For the text-containing cell, return its midpoint in [X, Y] coordinate format. 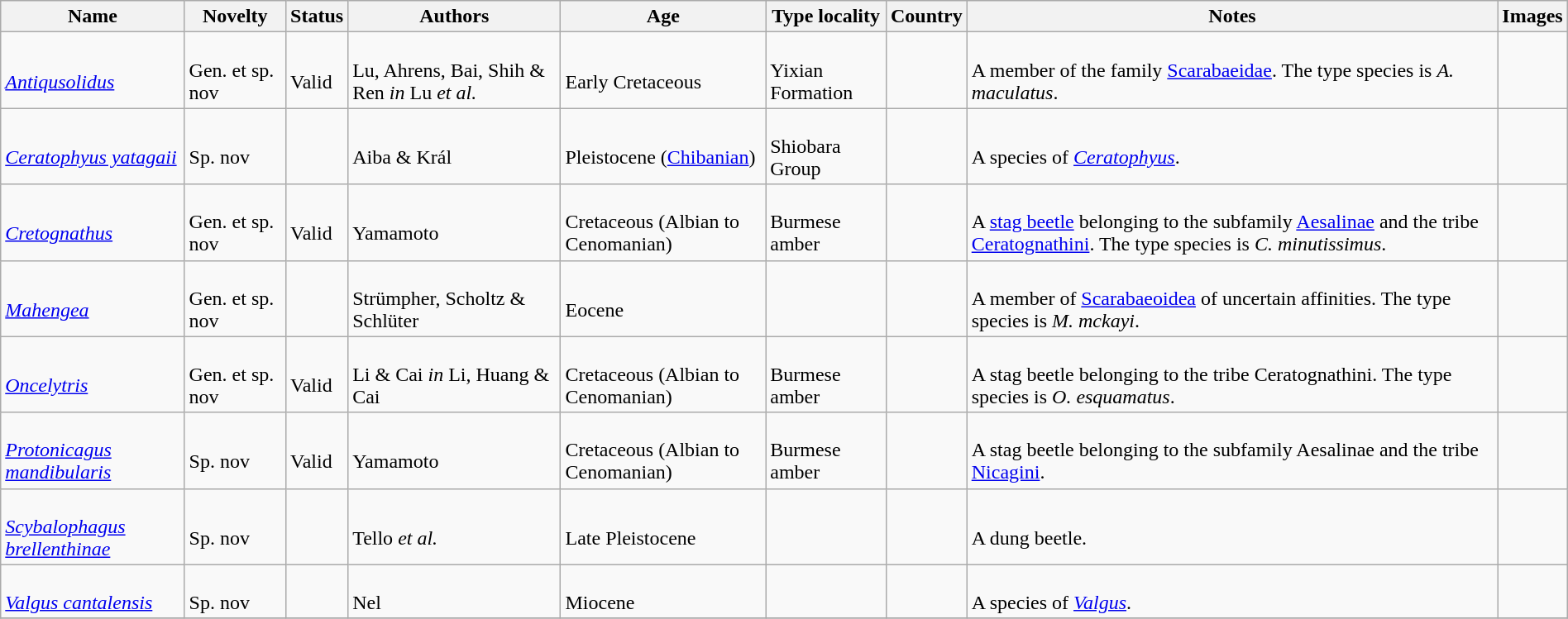
Notes [1232, 17]
Li & Cai in Li, Huang & Cai [455, 374]
Cretognathus [93, 222]
A species of Valgus. [1232, 592]
Early Cretaceous [663, 70]
Eocene [663, 298]
Ceratophyus yatagaii [93, 146]
Type locality [826, 17]
A member of the family Scarabaeidae. The type species is A. maculatus. [1232, 70]
Protonicagus mandibularis [93, 450]
Status [318, 17]
Pleistocene (Chibanian) [663, 146]
A species of Ceratophyus. [1232, 146]
Miocene [663, 592]
A member of Scarabaeoidea of uncertain affinities. The type species is M. mckayi. [1232, 298]
Antiqusolidus [93, 70]
Valgus cantalensis [93, 592]
Late Pleistocene [663, 526]
Oncelytris [93, 374]
Novelty [235, 17]
Tello et al. [455, 526]
Images [1532, 17]
Name [93, 17]
Nel [455, 592]
Scybalophagus brellenthinae [93, 526]
A stag beetle belonging to the subfamily Aesalinae and the tribe Ceratognathini. The type species is C. minutissimus. [1232, 222]
Age [663, 17]
A stag beetle belonging to the tribe Ceratognathini. The type species is O. esquamatus. [1232, 374]
Authors [455, 17]
Yixian Formation [826, 70]
Shiobara Group [826, 146]
Strümpher, Scholtz & Schlüter [455, 298]
Lu, Ahrens, Bai, Shih & Ren in Lu et al. [455, 70]
Mahengea [93, 298]
A dung beetle. [1232, 526]
Aiba & Král [455, 146]
Country [926, 17]
A stag beetle belonging to the subfamily Aesalinae and the tribe Nicagini. [1232, 450]
